Capture the cell that displays the provided text and extract its (X, Y) central coordinate. 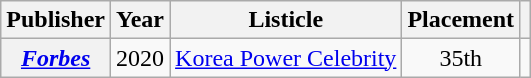
2020 (140, 58)
Forbes (56, 58)
Placement (461, 20)
Year (140, 20)
Publisher (56, 20)
35th (461, 58)
Listicle (286, 20)
Korea Power Celebrity (286, 58)
